Detect which cell encompasses the target text, then output its [X, Y] center coordinate. 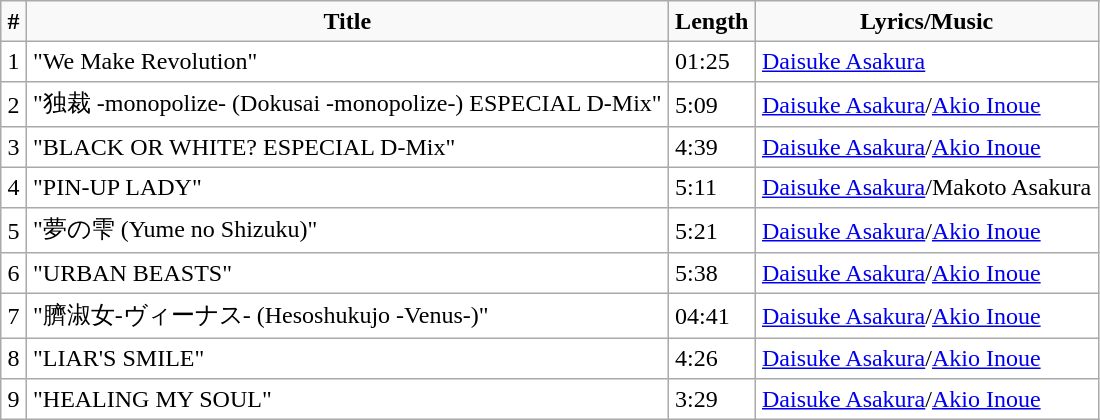
"臍淑女-ヴィーナス- (Hesoshukujo -Venus-)" [347, 316]
7 [14, 316]
"PIN-UP LADY" [347, 187]
6 [14, 273]
"HEALING MY SOUL" [347, 399]
Lyrics/Music [926, 21]
3 [14, 147]
04:41 [712, 316]
"BLACK OR WHITE? ESPECIAL D-Mix" [347, 147]
5 [14, 230]
5:38 [712, 273]
Daisuke Asakura [926, 61]
"夢の雫 (Yume no Shizuku)" [347, 230]
9 [14, 399]
5:11 [712, 187]
1 [14, 61]
Title [347, 21]
"LIAR'S SMILE" [347, 358]
8 [14, 358]
# [14, 21]
"URBAN BEASTS" [347, 273]
2 [14, 104]
01:25 [712, 61]
4:26 [712, 358]
3:29 [712, 399]
4 [14, 187]
Length [712, 21]
"独裁 -monopolize- (Dokusai -monopolize-) ESPECIAL D-Mix" [347, 104]
5:21 [712, 230]
"We Make Revolution" [347, 61]
5:09 [712, 104]
4:39 [712, 147]
Daisuke Asakura/Makoto Asakura [926, 187]
